Return (x, y) of the center of cell containing provided text 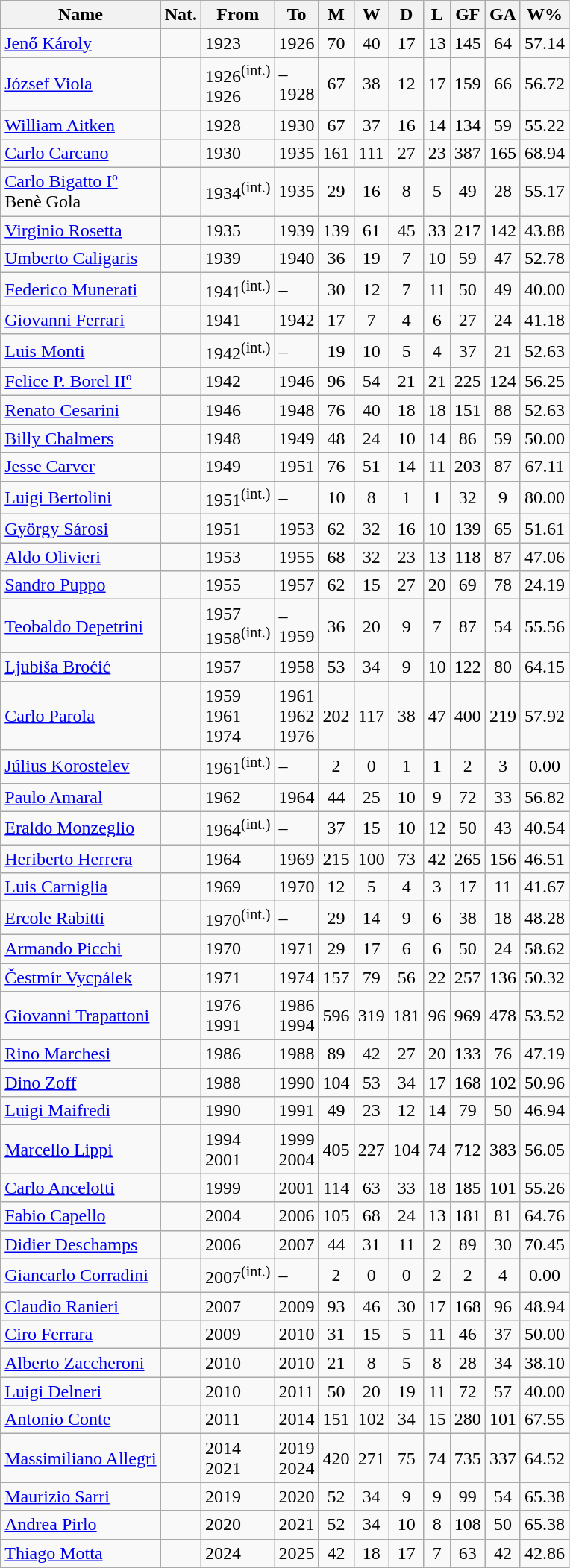
Renato Cesarini (81, 410)
99 (467, 1496)
161 (336, 153)
József Viola (81, 84)
117 (372, 716)
Carlo Bigatto IºBenè Gola (81, 192)
1962 (238, 797)
2004 (238, 1216)
712 (467, 1150)
Andrea Pirlo (81, 1525)
Billy Chalmers (81, 438)
Federico Munerati (81, 289)
56 (406, 977)
68.94 (545, 153)
Sandro Puppo (81, 585)
20192024 (297, 1458)
M (336, 15)
46.51 (545, 859)
41.67 (545, 887)
1958 (297, 667)
65 (503, 529)
70 (336, 43)
24.19 (545, 585)
64 (503, 43)
22 (437, 977)
Carlo Parola (81, 716)
43 (503, 828)
56.72 (545, 84)
67.55 (545, 1420)
145 (467, 43)
1970(int.) (238, 919)
Teobaldo Depetrini (81, 626)
185 (467, 1188)
217 (467, 230)
55.22 (545, 125)
159 (467, 84)
Luigi Bertolini (81, 498)
64.76 (545, 1216)
2014 (297, 1420)
Ercole Rabitti (81, 919)
142 (503, 230)
38.10 (545, 1363)
51.61 (545, 529)
195919611974 (238, 716)
–1928 (297, 84)
Luis Monti (81, 350)
80 (503, 667)
165 (503, 153)
Fabio Capello (81, 1216)
GA (503, 15)
19992004 (297, 1150)
György Sárosi (81, 529)
43.88 (545, 230)
–1959 (297, 626)
78 (503, 585)
W% (545, 15)
Ciro Ferrara (81, 1335)
111 (372, 153)
Heriberto Herrera (81, 859)
1976 1991 (238, 1016)
From (238, 15)
69 (467, 585)
1961(int.) (238, 766)
66 (503, 84)
134 (467, 125)
Carlo Carcano (81, 153)
Aldo Olivieri (81, 557)
55.26 (545, 1188)
19861994 (297, 1016)
1941(int.) (238, 289)
56.25 (545, 382)
75 (406, 1458)
Umberto Caligaris (81, 259)
2001 (297, 1188)
Maurizio Sarri (81, 1496)
William Aitken (81, 125)
203 (467, 467)
Armando Picchi (81, 948)
319 (372, 1016)
64.15 (545, 667)
Alberto Zaccheroni (81, 1363)
215 (336, 859)
2021 (297, 1525)
Rino Marchesi (81, 1054)
1974 (297, 977)
1964(int.) (238, 828)
50.96 (545, 1083)
80.00 (545, 498)
Július Korostelev (81, 766)
47.06 (545, 557)
Luis Carniglia (81, 887)
108 (467, 1525)
383 (503, 1150)
86 (467, 438)
L (437, 15)
25 (372, 797)
2007(int.) (238, 1275)
D (406, 15)
W (372, 15)
1951(int.) (238, 498)
93 (336, 1306)
387 (467, 153)
53.52 (545, 1016)
2019 (238, 1496)
58.62 (545, 948)
Antonio Conte (81, 1420)
55.56 (545, 626)
225 (467, 382)
Čestmír Vycpálek (81, 977)
81 (503, 1216)
196119621976 (297, 716)
596 (336, 1016)
1986 (238, 1054)
Giancarlo Corradini (81, 1275)
52.78 (545, 259)
478 (503, 1016)
Ljubiša Broćić (81, 667)
Giovanni Ferrari (81, 320)
Virginio Rosetta (81, 230)
48.94 (545, 1306)
Jesse Carver (81, 467)
257 (467, 977)
Claudio Ranieri (81, 1306)
1940 (297, 259)
50.32 (545, 977)
1926 (297, 43)
56.82 (545, 797)
133 (467, 1054)
70.45 (545, 1244)
56.05 (545, 1150)
969 (467, 1016)
Name (81, 15)
57 (503, 1391)
136 (503, 977)
46.94 (545, 1111)
57.92 (545, 716)
Dino Zoff (81, 1083)
42.86 (545, 1553)
Giovanni Trapattoni (81, 1016)
105 (336, 1216)
202 (336, 716)
Didier Deschamps (81, 1244)
67.11 (545, 467)
20142021 (238, 1458)
337 (503, 1458)
1926(int.)1926 (238, 84)
400 (467, 716)
280 (467, 1420)
48.28 (545, 919)
Carlo Ancelotti (81, 1188)
19942001 (238, 1150)
88 (503, 410)
1991 (297, 1111)
114 (336, 1188)
1928 (238, 125)
420 (336, 1458)
Nat. (181, 15)
Eraldo Monzeglio (81, 828)
Massimiliano Allegri (81, 1458)
735 (467, 1458)
GF (467, 15)
61 (372, 230)
Jenő Károly (81, 43)
Luigi Delneri (81, 1391)
1999 (238, 1188)
122 (467, 667)
271 (372, 1458)
47.19 (545, 1054)
118 (467, 557)
19571958(int.) (238, 626)
48 (336, 438)
64.52 (545, 1458)
265 (467, 859)
Luigi Maifredi (81, 1111)
157 (336, 977)
1942(int.) (238, 350)
227 (372, 1150)
124 (503, 382)
2025 (297, 1553)
219 (503, 716)
1923 (238, 43)
Paulo Amaral (81, 797)
100 (372, 859)
73 (406, 859)
156 (503, 859)
40.54 (545, 828)
57.14 (545, 43)
1941 (238, 320)
51 (372, 467)
41.18 (545, 320)
2024 (238, 1553)
45 (406, 230)
1934(int.) (238, 192)
Marcello Lippi (81, 1150)
To (297, 15)
Thiago Motta (81, 1553)
55.17 (545, 192)
405 (336, 1150)
Felice P. Borel IIº (81, 382)
